Output the [x, y] coordinate of the center of the cell containing the given text.  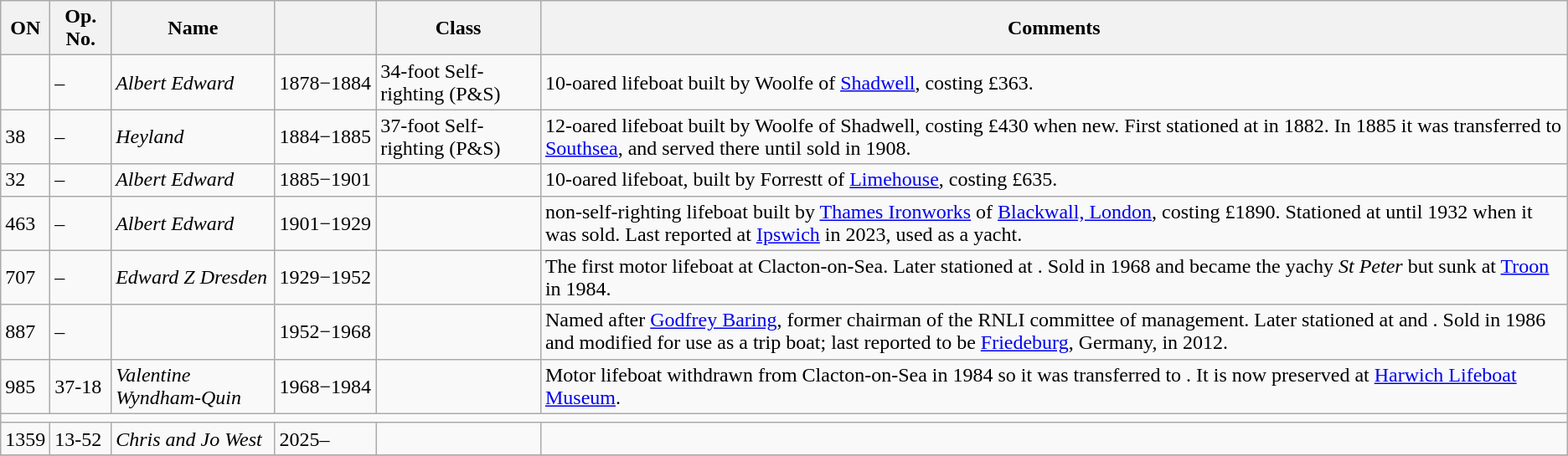
887 [25, 331]
463 [25, 223]
13-52 [80, 438]
707 [25, 278]
Chris and Jo West [193, 438]
34-foot Self-righting (P&S) [459, 82]
Class [459, 28]
37-18 [80, 387]
38 [25, 137]
Valentine Wyndham-Quin [193, 387]
2025– [325, 438]
1884−1885 [325, 137]
1885−1901 [325, 180]
985 [25, 387]
1968−1984 [325, 387]
The first motor lifeboat at Clacton-on-Sea. Later stationed at . Sold in 1968 and became the yachy St Peter but sunk at Troon in 1984. [1054, 278]
Heyland [193, 137]
1878−1884 [325, 82]
1952−1968 [325, 331]
1901−1929 [325, 223]
ON [25, 28]
37-foot Self-righting (P&S) [459, 137]
10-oared lifeboat built by Woolfe of Shadwell, costing £363. [1054, 82]
Name [193, 28]
1359 [25, 438]
Op. No. [80, 28]
10-oared lifeboat, built by Forrestt of Limehouse, costing £635. [1054, 180]
32 [25, 180]
Comments [1054, 28]
1929−1952 [325, 278]
Edward Z Dresden [193, 278]
Motor lifeboat withdrawn from Clacton-on-Sea in 1984 so it was transferred to . It is now preserved at Harwich Lifeboat Museum. [1054, 387]
